Find where the given text appears and provide that cell's center as [x, y] coordinate. 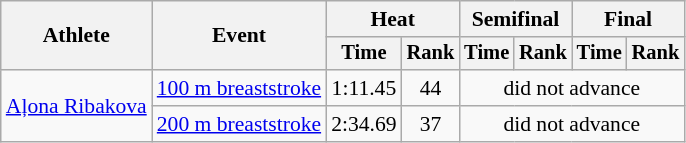
200 m breaststroke [239, 124]
Athlete [76, 36]
Aļona Ribakova [76, 106]
Semifinal [515, 19]
1:11.45 [364, 88]
37 [431, 124]
100 m breaststroke [239, 88]
2:34.69 [364, 124]
Event [239, 36]
Final [628, 19]
44 [431, 88]
Heat [392, 19]
